Identify which cell holds the provided text, then report its (x, y) central coordinate. 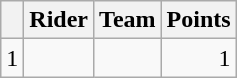
Points (198, 20)
Rider (59, 20)
Team (128, 20)
